Identify which cell holds the provided text, then report its (X, Y) central coordinate. 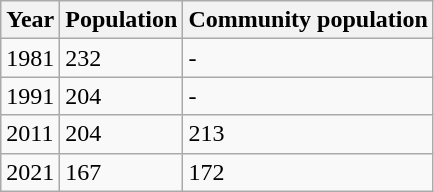
1981 (30, 58)
2021 (30, 172)
213 (308, 134)
Community population (308, 20)
Population (122, 20)
1991 (30, 96)
167 (122, 172)
Year (30, 20)
172 (308, 172)
232 (122, 58)
2011 (30, 134)
